Detect which cell encompasses the target text, then output its [X, Y] center coordinate. 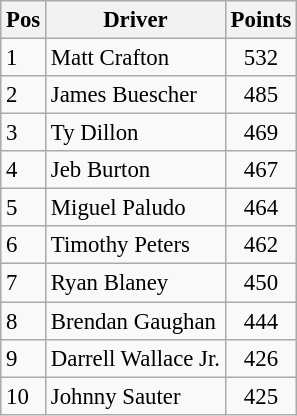
Johnny Sauter [136, 396]
9 [24, 358]
Ryan Blaney [136, 283]
Points [260, 20]
Ty Dillon [136, 133]
Timothy Peters [136, 245]
450 [260, 283]
426 [260, 358]
462 [260, 245]
467 [260, 170]
Darrell Wallace Jr. [136, 358]
James Buescher [136, 95]
Brendan Gaughan [136, 321]
6 [24, 245]
5 [24, 208]
8 [24, 321]
532 [260, 58]
Jeb Burton [136, 170]
425 [260, 396]
1 [24, 58]
469 [260, 133]
Pos [24, 20]
3 [24, 133]
10 [24, 396]
Matt Crafton [136, 58]
464 [260, 208]
7 [24, 283]
Miguel Paludo [136, 208]
4 [24, 170]
Driver [136, 20]
444 [260, 321]
2 [24, 95]
485 [260, 95]
